Search for the cell housing the specified text and yield its (x, y) center coordinate. 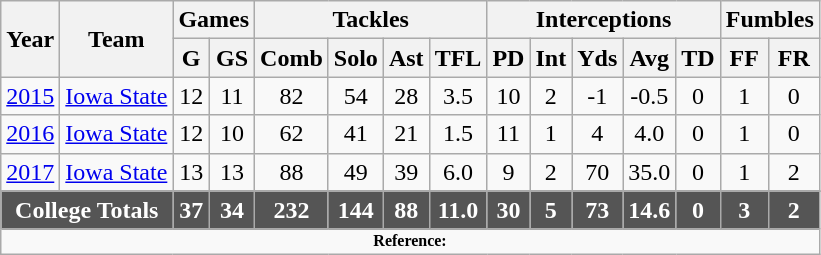
Yds (598, 58)
5 (551, 210)
9 (508, 172)
82 (292, 96)
FF (744, 58)
14.6 (650, 210)
62 (292, 134)
Reference: (410, 241)
TFL (458, 58)
FR (794, 58)
2017 (30, 172)
GS (232, 58)
College Totals (87, 210)
-1 (598, 96)
35.0 (650, 172)
Int (551, 58)
21 (406, 134)
1.5 (458, 134)
30 (508, 210)
6.0 (458, 172)
37 (192, 210)
G (192, 58)
Year (30, 39)
49 (356, 172)
144 (356, 210)
Avg (650, 58)
Games (214, 20)
3.5 (458, 96)
4 (598, 134)
28 (406, 96)
Ast (406, 58)
3 (744, 210)
TD (698, 58)
39 (406, 172)
2015 (30, 96)
PD (508, 58)
Interceptions (604, 20)
54 (356, 96)
34 (232, 210)
70 (598, 172)
2016 (30, 134)
Solo (356, 58)
Tackles (371, 20)
Comb (292, 58)
Fumbles (770, 20)
4.0 (650, 134)
73 (598, 210)
11.0 (458, 210)
41 (356, 134)
Team (116, 39)
232 (292, 210)
-0.5 (650, 96)
